Search for the cell housing the specified text and yield its [x, y] center coordinate. 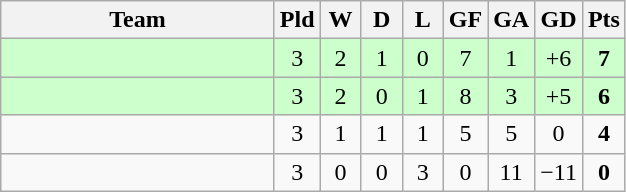
D [382, 20]
GA [512, 20]
11 [512, 172]
W [340, 20]
Pts [604, 20]
Pld [297, 20]
+5 [559, 96]
8 [465, 96]
4 [604, 134]
Team [138, 20]
L [422, 20]
GD [559, 20]
GF [465, 20]
6 [604, 96]
−11 [559, 172]
+6 [559, 58]
